Search for the cell housing the specified text and yield its (X, Y) center coordinate. 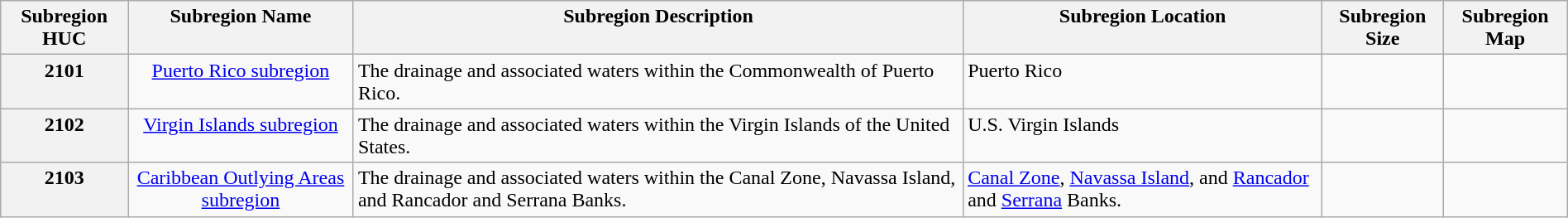
Virgin Islands subregion (241, 136)
Caribbean Outlying Areas subregion (241, 189)
The drainage and associated waters within the Commonwealth of Puerto Rico. (658, 81)
Subregion Location (1143, 28)
The drainage and associated waters within the Virgin Islands of the United States. (658, 136)
Canal Zone, Navassa Island, and Rancador and Serrana Banks. (1143, 189)
Subregion Size (1383, 28)
Subregion Description (658, 28)
Subregion Name (241, 28)
The drainage and associated waters within the Canal Zone, Navassa Island, and Rancador and Serrana Banks. (658, 189)
Puerto Rico subregion (241, 81)
Puerto Rico (1143, 81)
Subregion HUC (65, 28)
U.S. Virgin Islands (1143, 136)
2103 (65, 189)
2101 (65, 81)
Subregion Map (1505, 28)
2102 (65, 136)
